Determine the [X, Y] coordinate at the center of the cell enclosing the given text.  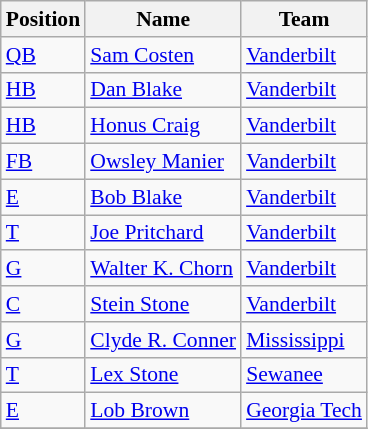
Stein Stone [163, 304]
Walter K. Chorn [163, 269]
Honus Craig [163, 126]
C [43, 304]
Lob Brown [163, 411]
Georgia Tech [304, 411]
Sewanee [304, 375]
Lex Stone [163, 375]
Bob Blake [163, 197]
Owsley Manier [163, 162]
Dan Blake [163, 90]
Position [43, 19]
Mississippi [304, 340]
Name [163, 19]
QB [43, 55]
FB [43, 162]
Joe Pritchard [163, 233]
Sam Costen [163, 55]
Clyde R. Conner [163, 340]
Team [304, 19]
